Locate the cell with the specified text and output its [x, y] center coordinate. 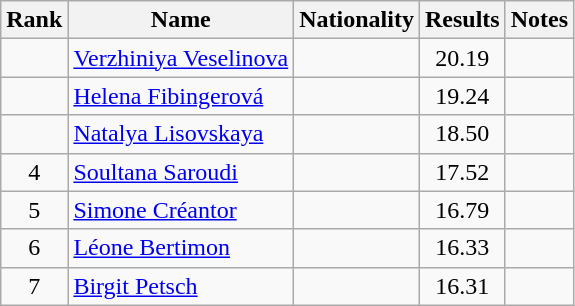
7 [34, 286]
Rank [34, 20]
6 [34, 248]
4 [34, 172]
Natalya Lisovskaya [181, 134]
16.79 [462, 210]
Helena Fibingerová [181, 96]
16.33 [462, 248]
Simone Créantor [181, 210]
Results [462, 20]
18.50 [462, 134]
16.31 [462, 286]
Nationality [357, 20]
17.52 [462, 172]
Birgit Petsch [181, 286]
Léone Bertimon [181, 248]
Verzhiniya Veselinova [181, 58]
Notes [539, 20]
Name [181, 20]
5 [34, 210]
19.24 [462, 96]
20.19 [462, 58]
Soultana Saroudi [181, 172]
